Extract the (x, y) coordinate from the center of the cell holding the provided text.  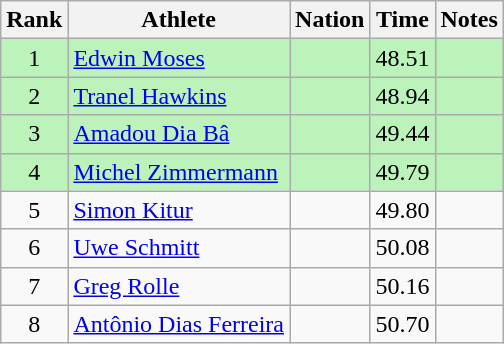
Tranel Hawkins (179, 96)
Uwe Schmitt (179, 248)
Edwin Moses (179, 58)
50.08 (402, 248)
Time (402, 20)
5 (34, 210)
2 (34, 96)
50.70 (402, 324)
7 (34, 286)
Athlete (179, 20)
3 (34, 134)
Antônio Dias Ferreira (179, 324)
50.16 (402, 286)
1 (34, 58)
Amadou Dia Bâ (179, 134)
Rank (34, 20)
Nation (330, 20)
8 (34, 324)
49.79 (402, 172)
49.44 (402, 134)
48.51 (402, 58)
6 (34, 248)
Notes (469, 20)
49.80 (402, 210)
Michel Zimmermann (179, 172)
4 (34, 172)
Greg Rolle (179, 286)
Simon Kitur (179, 210)
48.94 (402, 96)
